Find where the given text appears and provide that cell's center as (x, y) coordinate. 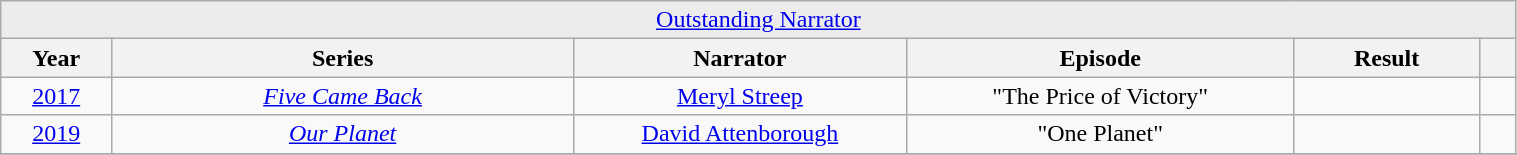
"The Price of Victory" (1100, 96)
2019 (56, 134)
2017 (56, 96)
Five Came Back (343, 96)
Narrator (740, 58)
Series (343, 58)
Our Planet (343, 134)
Outstanding Narrator (758, 20)
David Attenborough (740, 134)
"One Planet" (1100, 134)
Year (56, 58)
Episode (1100, 58)
Meryl Streep (740, 96)
Result (1386, 58)
